Pinpoint the cell where the given text exists, returning its [X, Y] midpoint coordinate. 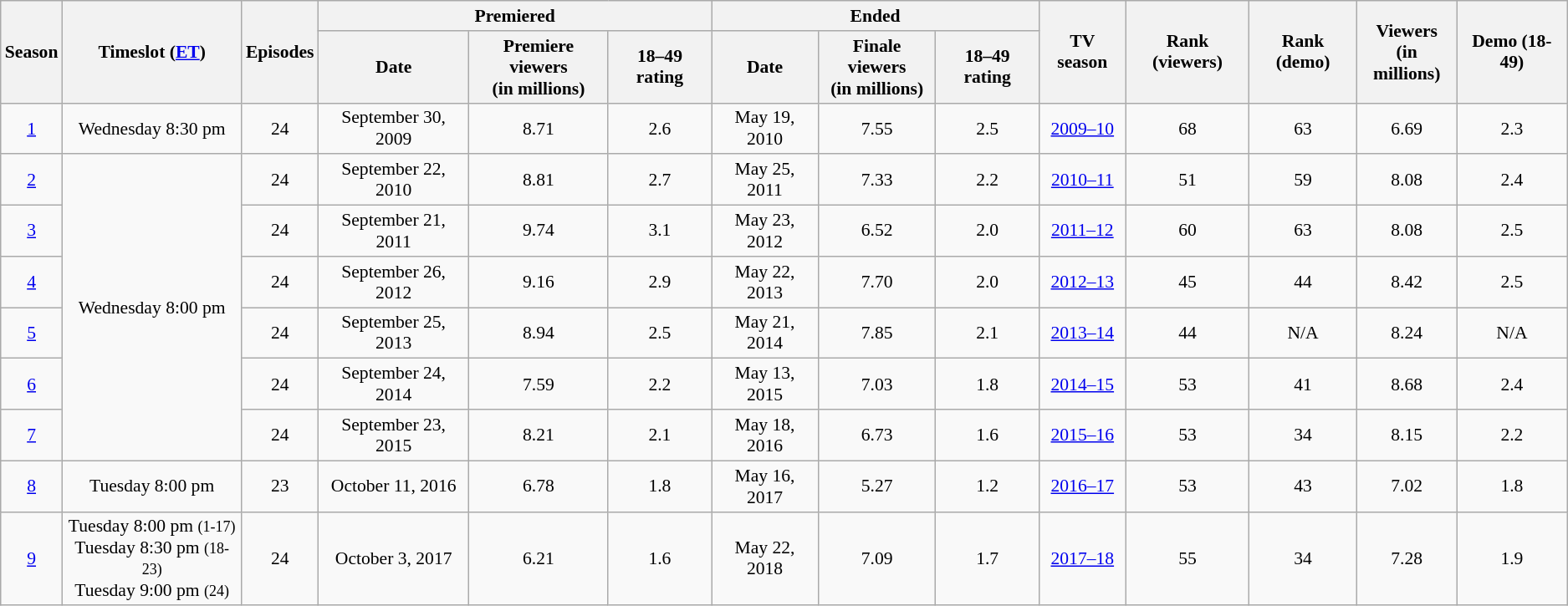
2011–12 [1082, 231]
May 19, 2010 [765, 129]
Rank (demo) [1303, 52]
8.15 [1407, 435]
Ended [876, 16]
9 [32, 558]
2.9 [660, 283]
Wednesday 8:00 pm [151, 308]
2014–15 [1082, 384]
2.6 [660, 129]
51 [1187, 181]
9.16 [539, 283]
8.24 [1407, 333]
Rank (viewers) [1187, 52]
TV season [1082, 52]
8.42 [1407, 283]
59 [1303, 181]
7 [32, 435]
7.33 [876, 181]
45 [1187, 283]
Tuesday 8:00 pm (1-17) Tuesday 8:30 pm (18-23) Tuesday 9:00 pm (24) [151, 558]
68 [1187, 129]
3.1 [660, 231]
6.73 [876, 435]
1.2 [988, 486]
2.3 [1512, 129]
Season [32, 52]
8.81 [539, 181]
Tuesday 8:00 pm [151, 486]
Premiered [515, 16]
60 [1187, 231]
2.7 [660, 181]
September 24, 2014 [394, 384]
Viewers(in millions) [1407, 52]
May 23, 2012 [765, 231]
Demo (18-49) [1512, 52]
23 [280, 486]
1.9 [1512, 558]
Wednesday 8:30 pm [151, 129]
1 [32, 129]
May 21, 2014 [765, 333]
6.69 [1407, 129]
2012–13 [1082, 283]
September 21, 2011 [394, 231]
8.21 [539, 435]
7.03 [876, 384]
Episodes [280, 52]
7.70 [876, 283]
September 25, 2013 [394, 333]
September 23, 2015 [394, 435]
6.78 [539, 486]
8 [32, 486]
2015–16 [1082, 435]
September 22, 2010 [394, 181]
Premiere viewers(in millions) [539, 67]
5 [32, 333]
7.55 [876, 129]
55 [1187, 558]
4 [32, 283]
7.02 [1407, 486]
May 18, 2016 [765, 435]
May 25, 2011 [765, 181]
September 26, 2012 [394, 283]
May 22, 2013 [765, 283]
2010–11 [1082, 181]
2013–14 [1082, 333]
7.28 [1407, 558]
43 [1303, 486]
2016–17 [1082, 486]
2009–10 [1082, 129]
1.7 [988, 558]
41 [1303, 384]
Timeslot (ET) [151, 52]
9.74 [539, 231]
6.52 [876, 231]
3 [32, 231]
8.71 [539, 129]
7.85 [876, 333]
6.21 [539, 558]
October 3, 2017 [394, 558]
5.27 [876, 486]
7.59 [539, 384]
7.09 [876, 558]
May 22, 2018 [765, 558]
October 11, 2016 [394, 486]
May 16, 2017 [765, 486]
May 13, 2015 [765, 384]
6 [32, 384]
2 [32, 181]
Finale viewers(in millions) [876, 67]
2017–18 [1082, 558]
8.68 [1407, 384]
September 30, 2009 [394, 129]
8.94 [539, 333]
